Scan for the cell matching the given text and deliver its [X, Y] coordinate at center. 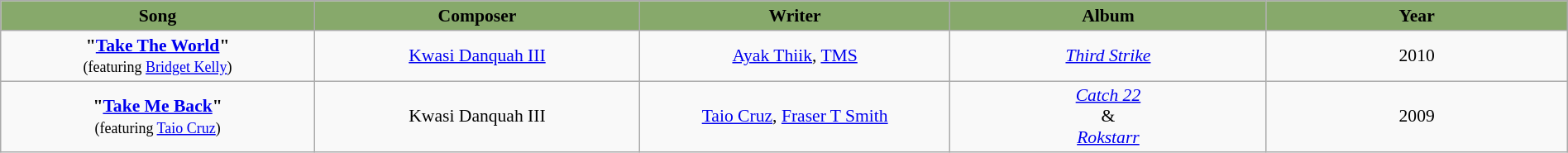
Composer [476, 16]
Ayak Thiik, TMS [794, 55]
"Take The World" (featuring Bridget Kelly) [158, 55]
Third Strike [1108, 55]
Catch 22 & Rokstarr [1108, 117]
Song [158, 16]
2009 [1417, 117]
Writer [794, 16]
"Take Me Back" (featuring Taio Cruz) [158, 117]
Year [1417, 16]
Album [1108, 16]
Taio Cruz, Fraser T Smith [794, 117]
2010 [1417, 55]
